Output the [x, y] coordinate of the center of the cell containing the given text.  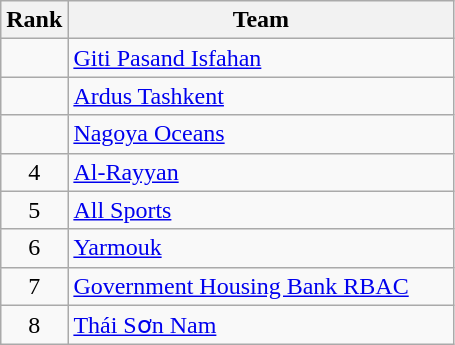
Thái Sơn Nam [261, 325]
5 [34, 210]
7 [34, 286]
Team [261, 20]
All Sports [261, 210]
Giti Pasand Isfahan [261, 58]
Ardus Tashkent [261, 96]
8 [34, 325]
6 [34, 248]
Rank [34, 20]
Nagoya Oceans [261, 134]
Government Housing Bank RBAC [261, 286]
Al-Rayyan [261, 172]
4 [34, 172]
Yarmouk [261, 248]
